Find where the given text appears and provide that cell's center as (x, y) coordinate. 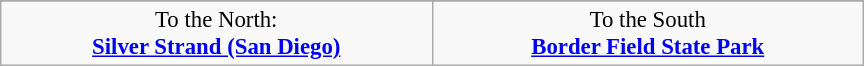
To the SouthBorder Field State Park (648, 34)
To the North:Silver Strand (San Diego) (216, 34)
